Extract the [X, Y] coordinate from the center of the cell holding the provided text.  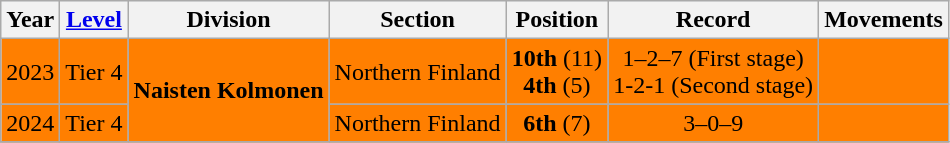
Year [30, 20]
Level [94, 20]
Section [418, 20]
Movements [884, 20]
10th (11)4th (5) [557, 72]
3–0–9 [714, 123]
2024 [30, 123]
Position [557, 20]
Naisten Kolmonen [228, 90]
Record [714, 20]
6th (7) [557, 123]
2023 [30, 72]
Division [228, 20]
1–2–7 (First stage)1-2-1 (Second stage) [714, 72]
